Determine the [x, y] coordinate at the center of the cell enclosing the given text.  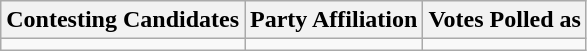
Party Affiliation [334, 20]
Contesting Candidates [123, 20]
Votes Polled as [505, 20]
